From the cell containing the given text, extract its center point as [X, Y] coordinate. 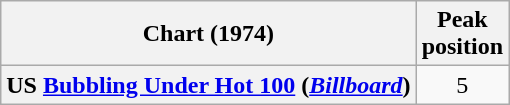
Chart (1974) [208, 34]
US Bubbling Under Hot 100 (Billboard) [208, 85]
5 [462, 85]
Peakposition [462, 34]
